For the text-containing cell, return its midpoint in [X, Y] coordinate format. 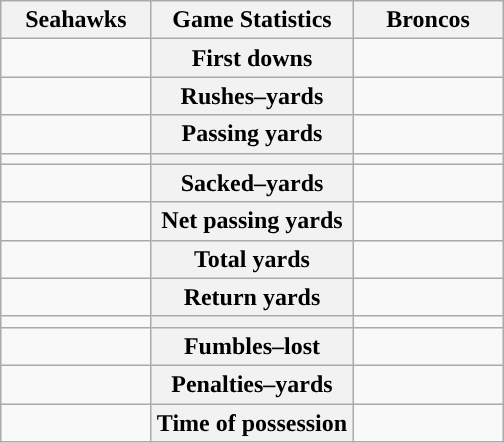
Game Statistics [252, 20]
Broncos [428, 20]
Return yards [252, 297]
Net passing yards [252, 221]
Rushes–yards [252, 96]
Penalties–yards [252, 384]
Fumbles–lost [252, 346]
First downs [252, 58]
Seahawks [76, 20]
Time of possession [252, 423]
Passing yards [252, 134]
Sacked–yards [252, 183]
Total yards [252, 259]
